Output the (X, Y) coordinate of the center of the cell containing the given text.  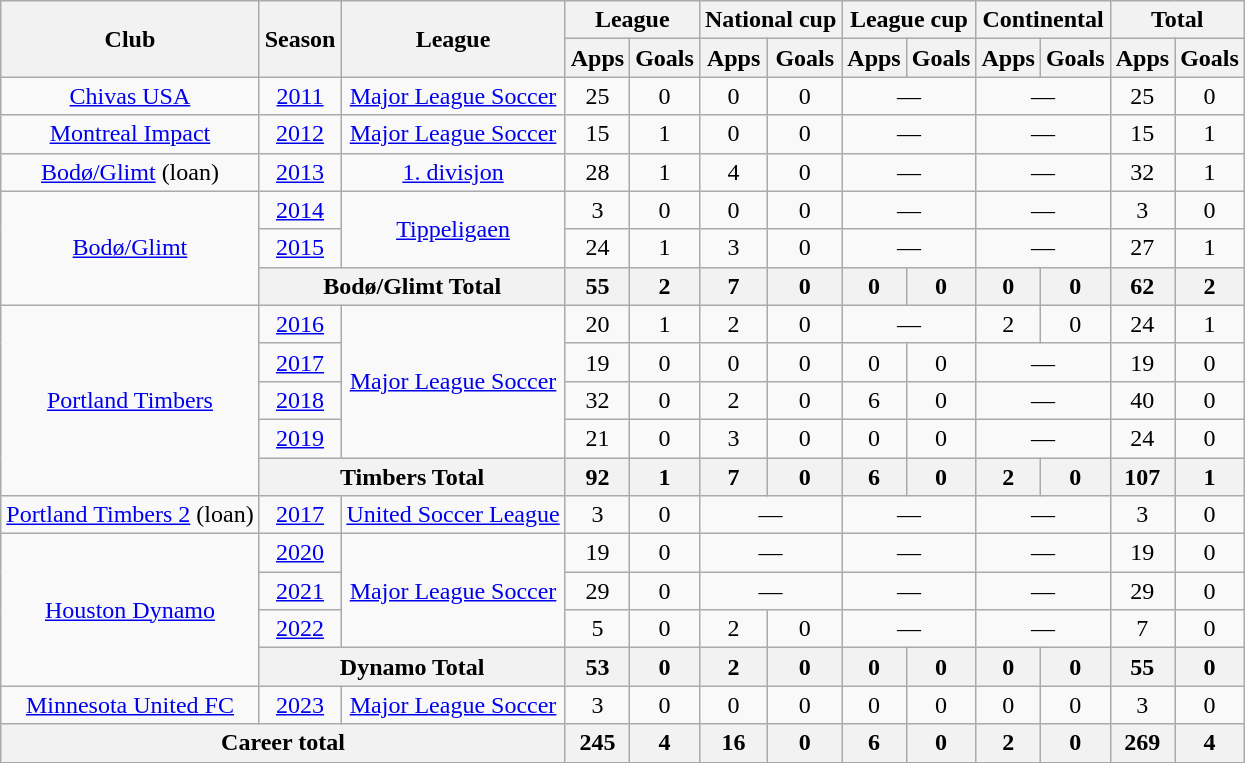
Season (300, 39)
62 (1142, 286)
2013 (300, 172)
16 (733, 743)
92 (597, 477)
Timbers Total (412, 477)
Portland Timbers (130, 400)
1. divisjon (453, 172)
Chivas USA (130, 96)
27 (1142, 248)
21 (597, 438)
5 (597, 629)
53 (597, 667)
2020 (300, 553)
20 (597, 324)
Minnesota United FC (130, 705)
Montreal Impact (130, 134)
Bodø/Glimt (130, 248)
Continental (1043, 20)
269 (1142, 743)
United Soccer League (453, 515)
2011 (300, 96)
National cup (770, 20)
2015 (300, 248)
2016 (300, 324)
2022 (300, 629)
Bodø/Glimt Total (412, 286)
245 (597, 743)
2019 (300, 438)
Portland Timbers 2 (loan) (130, 515)
40 (1142, 400)
Dynamo Total (412, 667)
Houston Dynamo (130, 610)
Career total (283, 743)
Club (130, 39)
League cup (909, 20)
2023 (300, 705)
Tippeligaen (453, 229)
Total (1177, 20)
2012 (300, 134)
Bodø/Glimt (loan) (130, 172)
28 (597, 172)
2014 (300, 210)
107 (1142, 477)
2021 (300, 591)
2018 (300, 400)
